Output the (X, Y) coordinate of the center of the cell containing the given text.  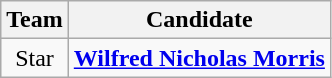
Wilfred Nicholas Morris (199, 58)
Candidate (199, 20)
Star (35, 58)
Team (35, 20)
